Locate the cell with the specified text and output its [X, Y] center coordinate. 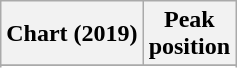
Peakposition [189, 34]
Chart (2019) [72, 34]
